Return the (x, y) coordinate for the center point of the cell that contains the specified text.  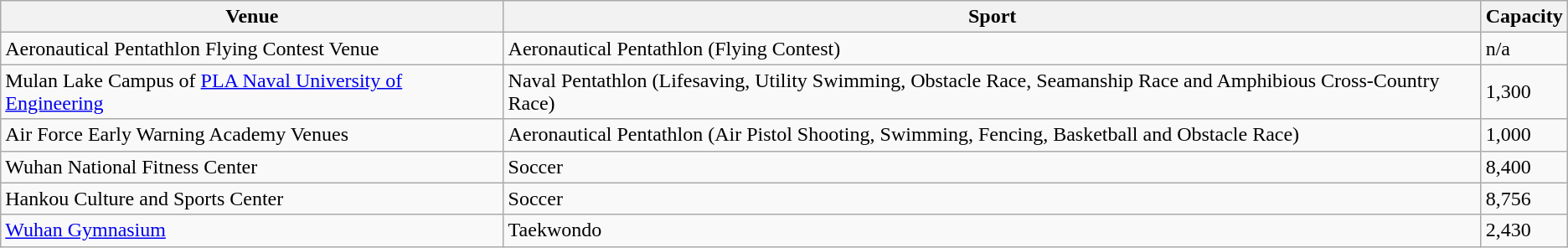
1,300 (1524, 92)
Air Force Early Warning Academy Venues (252, 135)
8,756 (1524, 199)
Capacity (1524, 17)
1,000 (1524, 135)
Hankou Culture and Sports Center (252, 199)
Venue (252, 17)
2,430 (1524, 230)
Taekwondo (992, 230)
Naval Pentathlon (Lifesaving, Utility Swimming, Obstacle Race, Seamanship Race and Amphibious Cross-Country Race) (992, 92)
Aeronautical Pentathlon (Air Pistol Shooting, Swimming, Fencing, Basketball and Obstacle Race) (992, 135)
Wuhan National Fitness Center (252, 167)
8,400 (1524, 167)
Wuhan Gymnasium (252, 230)
Mulan Lake Campus of PLA Naval University of Engineering (252, 92)
Aeronautical Pentathlon Flying Contest Venue (252, 49)
Sport (992, 17)
Aeronautical Pentathlon (Flying Contest) (992, 49)
n/a (1524, 49)
